Return (x, y) of the center of cell containing provided text 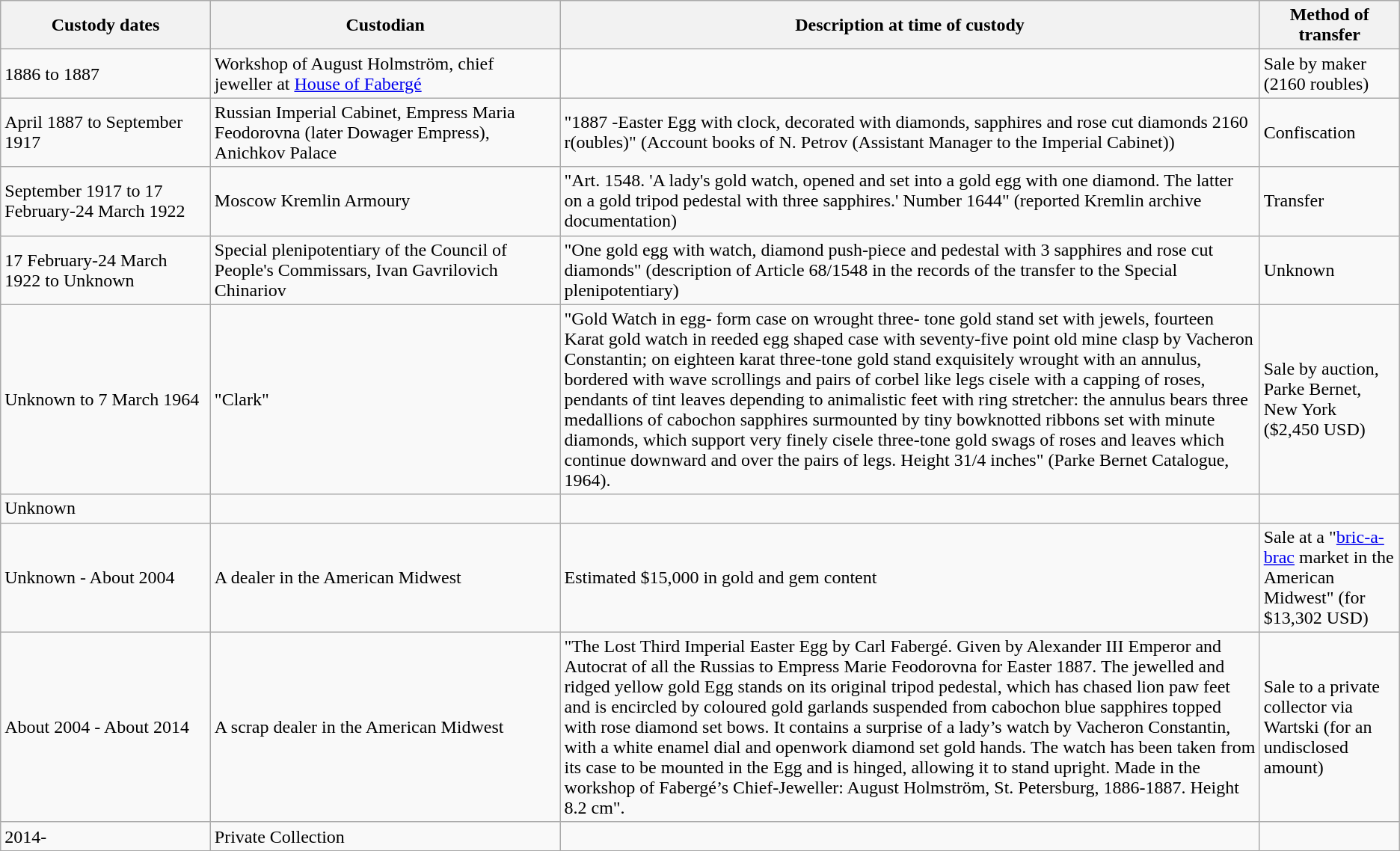
Custody dates (106, 25)
Unknown - About 2004 (106, 577)
September 1917 to 17 February-24 March 1922 (106, 201)
Workshop of August Holmström, chief jeweller at House of Fabergé (385, 73)
Private Collection (385, 836)
A dealer in the American Midwest (385, 577)
1886 to 1887 (106, 73)
April 1887 to September 1917 (106, 132)
Transfer (1330, 201)
About 2004 - About 2014 (106, 727)
A scrap dealer in the American Midwest (385, 727)
Moscow Kremlin Armoury (385, 201)
Estimated $15,000 in gold and gem content (909, 577)
Sale at a "bric-a-brac market in the American Midwest" (for $13,302 USD) (1330, 577)
Sale by maker (2160 roubles) (1330, 73)
Method of transfer (1330, 25)
"Clark" (385, 399)
17 February-24 March 1922 to Unknown (106, 270)
2014- (106, 836)
Unknown to 7 March 1964 (106, 399)
Sale by auction, Parke Bernet, New York ($2,450 USD) (1330, 399)
Special plenipotentiary of the Council of People's Commissars, Ivan Gavrilovich Chinariov (385, 270)
Sale to a private collector via Wartski (for an undisclosed amount) (1330, 727)
Russian Imperial Cabinet, Empress Maria Feodorovna (later Dowager Empress), Anichkov Palace (385, 132)
Description at time of custody (909, 25)
Custodian (385, 25)
Confiscation (1330, 132)
